Pinpoint the cell where the given text exists, returning its [x, y] midpoint coordinate. 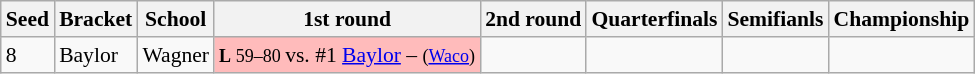
2nd round [533, 19]
8 [28, 55]
Championship [902, 19]
1st round [347, 19]
L 59–80 vs. #1 Baylor – (Waco) [347, 55]
Semifianls [775, 19]
Bracket [96, 19]
School [176, 19]
Baylor [96, 55]
Quarterfinals [654, 19]
Wagner [176, 55]
Seed [28, 19]
